Capture the cell that displays the provided text and extract its [X, Y] central coordinate. 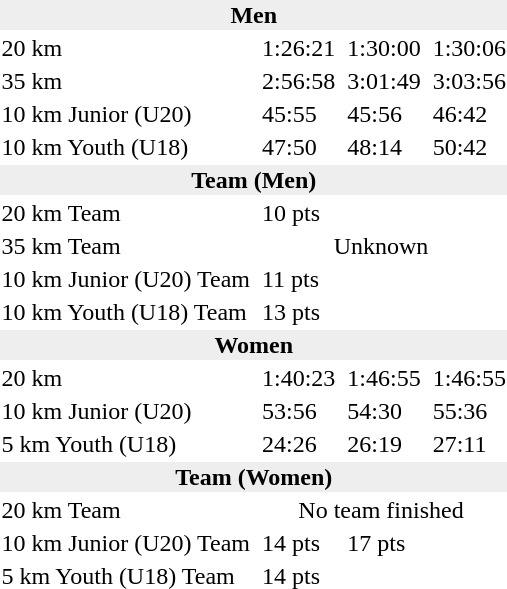
1:26:21 [299, 48]
1:30:00 [384, 48]
17 pts [384, 543]
3:03:56 [469, 81]
14 pts [299, 543]
11 pts [299, 279]
10 km Youth (U18) [126, 147]
26:19 [384, 444]
5 km Youth (U18) [126, 444]
54:30 [384, 411]
48:14 [384, 147]
45:56 [384, 114]
27:11 [469, 444]
1:30:06 [469, 48]
50:42 [469, 147]
46:42 [469, 114]
10 km Youth (U18) Team [126, 312]
53:56 [299, 411]
2:56:58 [299, 81]
13 pts [299, 312]
55:36 [469, 411]
47:50 [299, 147]
35 km Team [126, 246]
45:55 [299, 114]
35 km [126, 81]
10 pts [299, 213]
3:01:49 [384, 81]
24:26 [299, 444]
1:40:23 [299, 378]
